Output the (x, y) coordinate of the center of the cell containing the given text.  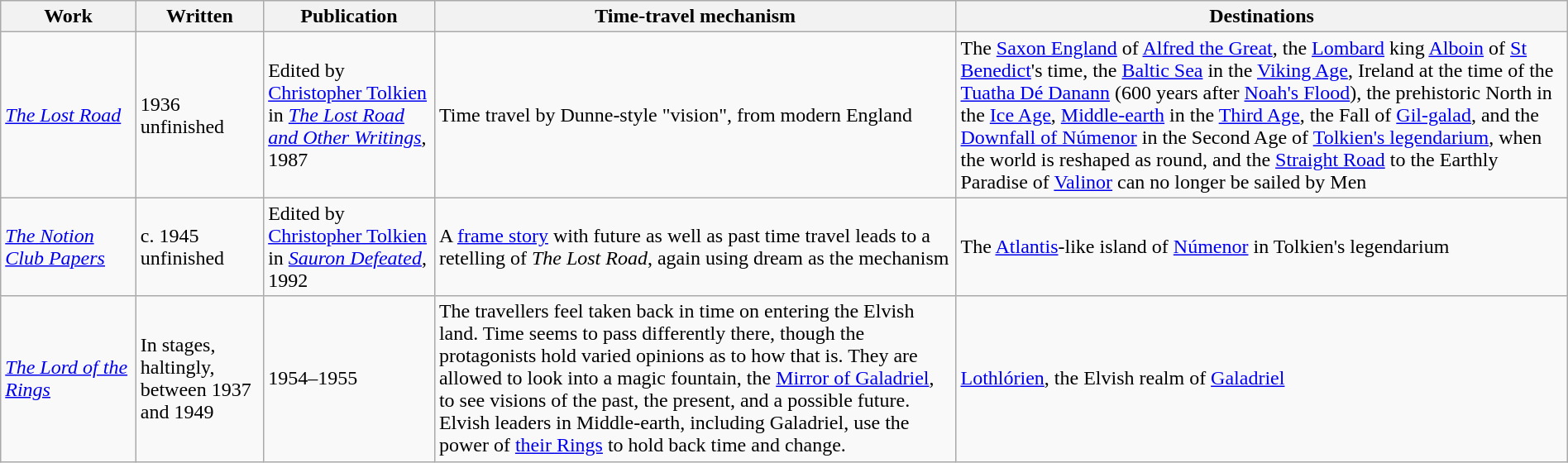
The Lord of the Rings (68, 379)
Publication (349, 17)
Lothlórien, the Elvish realm of Galadriel (1262, 379)
In stages, haltingly, between 1937 and 1949 (199, 379)
A frame story with future as well as past time travel leads to a retelling of The Lost Road, again using dream as the mechanism (695, 246)
1954–1955 (349, 379)
Work (68, 17)
Written (199, 17)
Edited by Christopher Tolkien in The Lost Road and Other Writings, 1987 (349, 115)
Time-travel mechanism (695, 17)
Edited by Christopher Tolkien in Sauron Defeated, 1992 (349, 246)
The Lost Road (68, 115)
c. 1945unfinished (199, 246)
1936unfinished (199, 115)
Time travel by Dunne-style "vision", from modern England (695, 115)
Destinations (1262, 17)
The Notion Club Papers (68, 246)
The Atlantis-like island of Númenor in Tolkien's legendarium (1262, 246)
